Find where the given text appears and provide that cell's center as [x, y] coordinate. 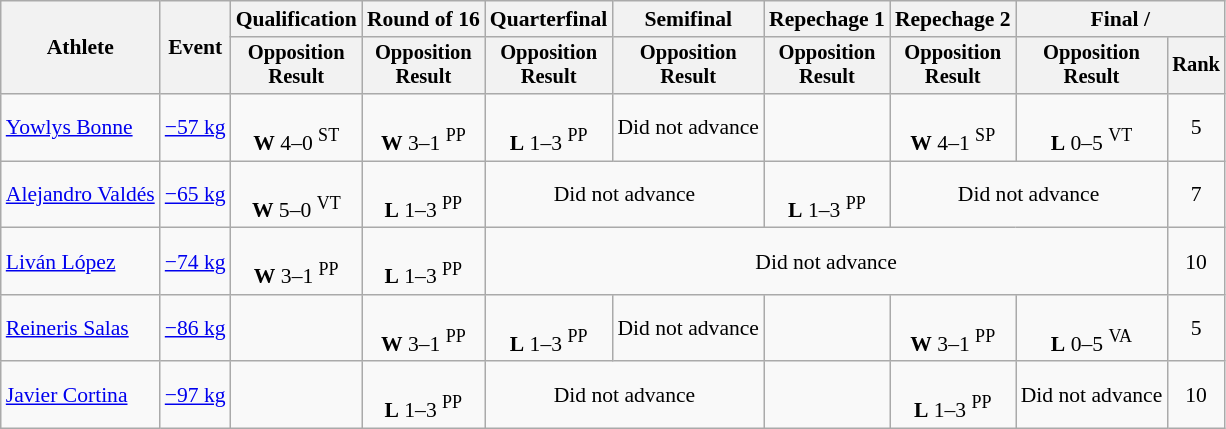
L 0–5 VT [1092, 128]
L 0–5 VA [1092, 328]
−65 kg [196, 194]
Rank [1196, 66]
−86 kg [196, 328]
Final / [1120, 19]
Semifinal [688, 19]
Javier Cortina [80, 396]
−97 kg [196, 396]
Round of 16 [424, 19]
7 [1196, 194]
Reineris Salas [80, 328]
W 4–0 ST [296, 128]
Repechage 1 [827, 19]
Liván López [80, 262]
Alejandro Valdés [80, 194]
Yowlys Bonne [80, 128]
−57 kg [196, 128]
Qualification [296, 19]
Athlete [80, 48]
Quarterfinal [549, 19]
Event [196, 48]
−74 kg [196, 262]
W 5–0 VT [296, 194]
Repechage 2 [953, 19]
W 4–1 SP [953, 128]
